Provide the (X, Y) coordinate of the cell's center where the given text is located.  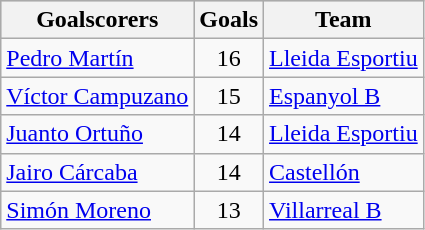
Espanyol B (344, 96)
Pedro Martín (98, 58)
Víctor Campuzano (98, 96)
15 (229, 96)
Goals (229, 20)
Villarreal B (344, 210)
Castellón (344, 172)
13 (229, 210)
Goalscorers (98, 20)
Juanto Ortuño (98, 134)
16 (229, 58)
Simón Moreno (98, 210)
Jairo Cárcaba (98, 172)
Team (344, 20)
